Determine the (X, Y) coordinate at the center of the cell enclosing the given text.  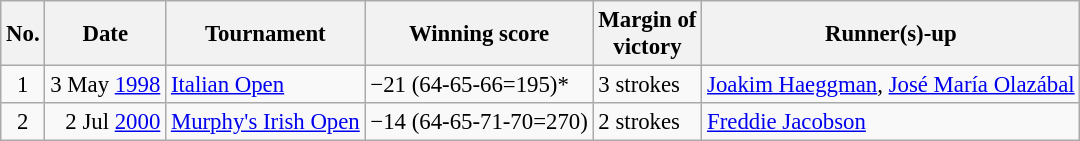
−21 (64-65-66=195)* (479, 85)
No. (23, 34)
Joakim Haeggman, José María Olazábal (891, 85)
1 (23, 85)
Tournament (266, 34)
2 (23, 122)
Winning score (479, 34)
Margin ofvictory (648, 34)
Freddie Jacobson (891, 122)
3 May 1998 (106, 85)
Murphy's Irish Open (266, 122)
Runner(s)-up (891, 34)
Date (106, 34)
Italian Open (266, 85)
−14 (64-65-71-70=270) (479, 122)
2 strokes (648, 122)
2 Jul 2000 (106, 122)
3 strokes (648, 85)
